Identify which cell holds the provided text, then report its [X, Y] central coordinate. 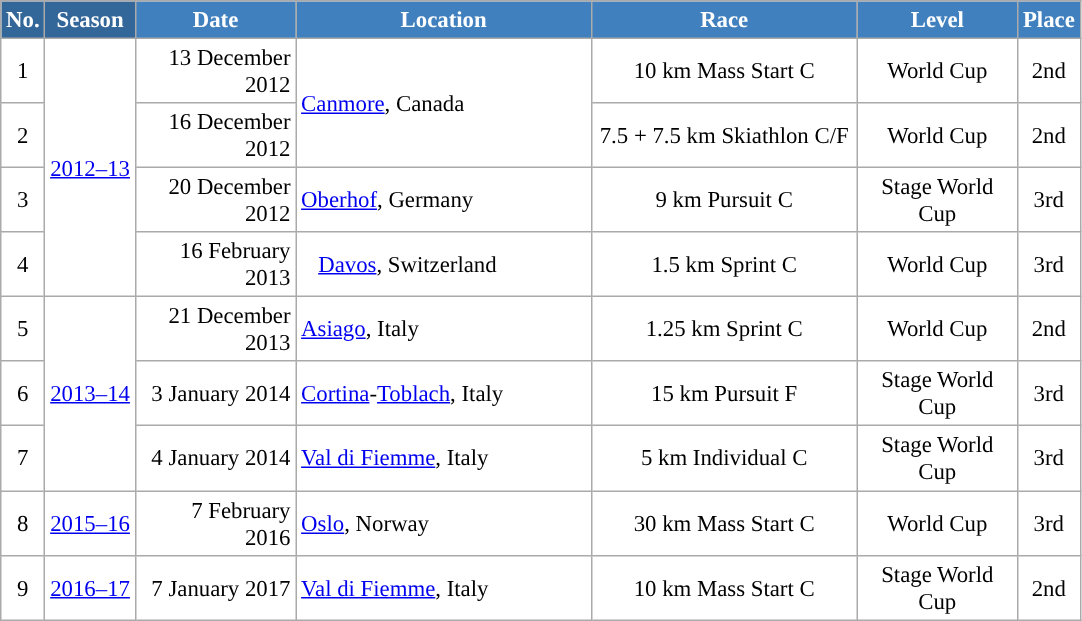
16 February 2013 [216, 264]
Oslo, Norway [444, 524]
9 [23, 588]
5 [23, 330]
20 December 2012 [216, 200]
Level [938, 20]
15 km Pursuit F [724, 394]
2013–14 [90, 394]
Canmore, Canada [444, 104]
7 January 2017 [216, 588]
Davos, Switzerland [444, 264]
Cortina-Toblach, Italy [444, 394]
Race [724, 20]
8 [23, 524]
21 December 2013 [216, 330]
2016–17 [90, 588]
4 [23, 264]
4 January 2014 [216, 458]
3 January 2014 [216, 394]
16 December 2012 [216, 136]
2015–16 [90, 524]
9 km Pursuit C [724, 200]
Date [216, 20]
No. [23, 20]
1.5 km Sprint C [724, 264]
6 [23, 394]
Asiago, Italy [444, 330]
7 February 2016 [216, 524]
2012–13 [90, 168]
30 km Mass Start C [724, 524]
1 [23, 72]
Place [1049, 20]
5 km Individual C [724, 458]
7 [23, 458]
2 [23, 136]
7.5 + 7.5 km Skiathlon C/F [724, 136]
13 December 2012 [216, 72]
Season [90, 20]
3 [23, 200]
Oberhof, Germany [444, 200]
1.25 km Sprint C [724, 330]
Location [444, 20]
